Search for the cell housing the specified text and yield its [x, y] center coordinate. 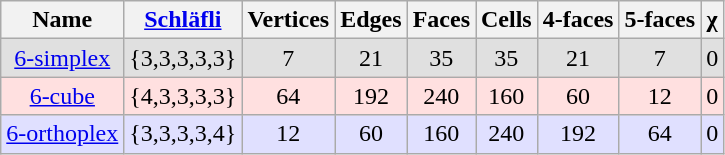
5-faces [660, 20]
Name [62, 20]
{4,3,3,3,3} [183, 96]
6-orthoplex [62, 134]
6-simplex [62, 58]
6-cube [62, 96]
Vertices [288, 20]
{3,3,3,3,3} [183, 58]
{3,3,3,3,4} [183, 134]
Faces [441, 20]
χ [712, 20]
Schläfli [183, 20]
Cells [507, 20]
Edges [371, 20]
4-faces [578, 20]
